For the text-containing cell, return its midpoint in [X, Y] coordinate format. 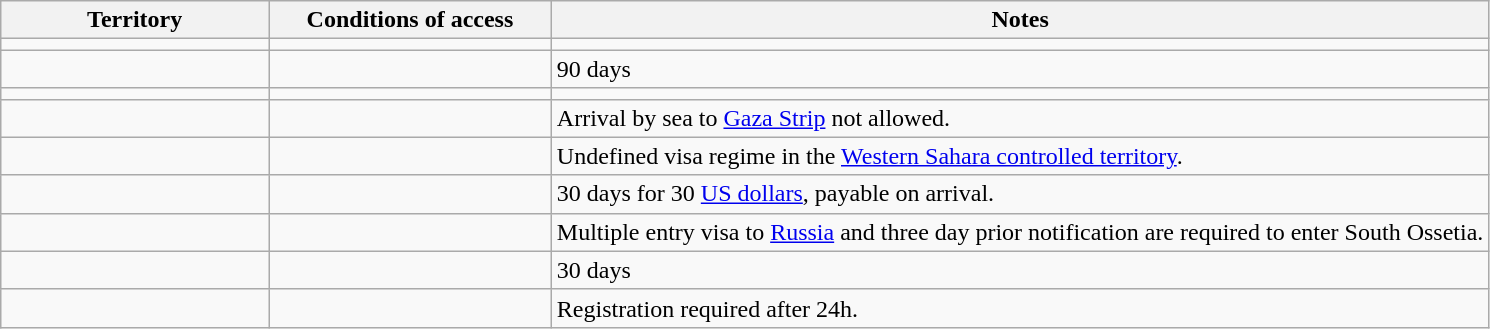
30 days for 30 US dollars, payable on arrival. [1020, 194]
Multiple entry visa to Russia and three day prior notification are required to enter South Ossetia. [1020, 232]
Arrival by sea to Gaza Strip not allowed. [1020, 118]
Notes [1020, 20]
Territory [135, 20]
Undefined visa regime in the Western Sahara controlled territory. [1020, 156]
Conditions of access [410, 20]
90 days [1020, 69]
Registration required after 24h. [1020, 308]
30 days [1020, 270]
